Find where the given text appears and provide that cell's center as [X, Y] coordinate. 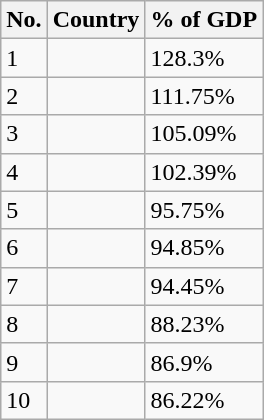
105.09% [204, 134]
9 [24, 362]
5 [24, 210]
86.9% [204, 362]
86.22% [204, 400]
88.23% [204, 324]
7 [24, 286]
95.75% [204, 210]
Country [96, 20]
1 [24, 58]
2 [24, 96]
94.85% [204, 248]
10 [24, 400]
3 [24, 134]
4 [24, 172]
8 [24, 324]
% of GDP [204, 20]
6 [24, 248]
94.45% [204, 286]
102.39% [204, 172]
128.3% [204, 58]
111.75% [204, 96]
No. [24, 20]
